Locate the cell with the specified text and output its (X, Y) center coordinate. 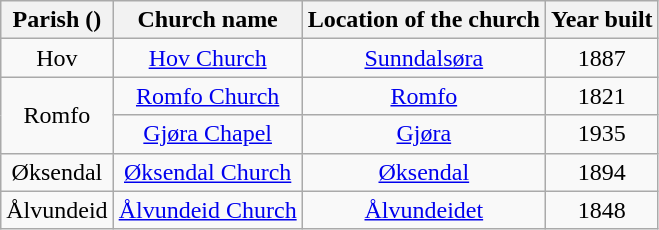
Ålvundeidet (424, 210)
1894 (602, 172)
Romfo Church (208, 96)
Øksendal Church (208, 172)
1848 (602, 210)
Hov (57, 58)
1887 (602, 58)
Hov Church (208, 58)
Gjøra (424, 134)
1821 (602, 96)
Gjøra Chapel (208, 134)
Ålvundeid (57, 210)
Parish () (57, 20)
1935 (602, 134)
Ålvundeid Church (208, 210)
Year built (602, 20)
Sunndalsøra (424, 58)
Church name (208, 20)
Location of the church (424, 20)
